Extract the [X, Y] coordinate from the center of the cell holding the provided text.  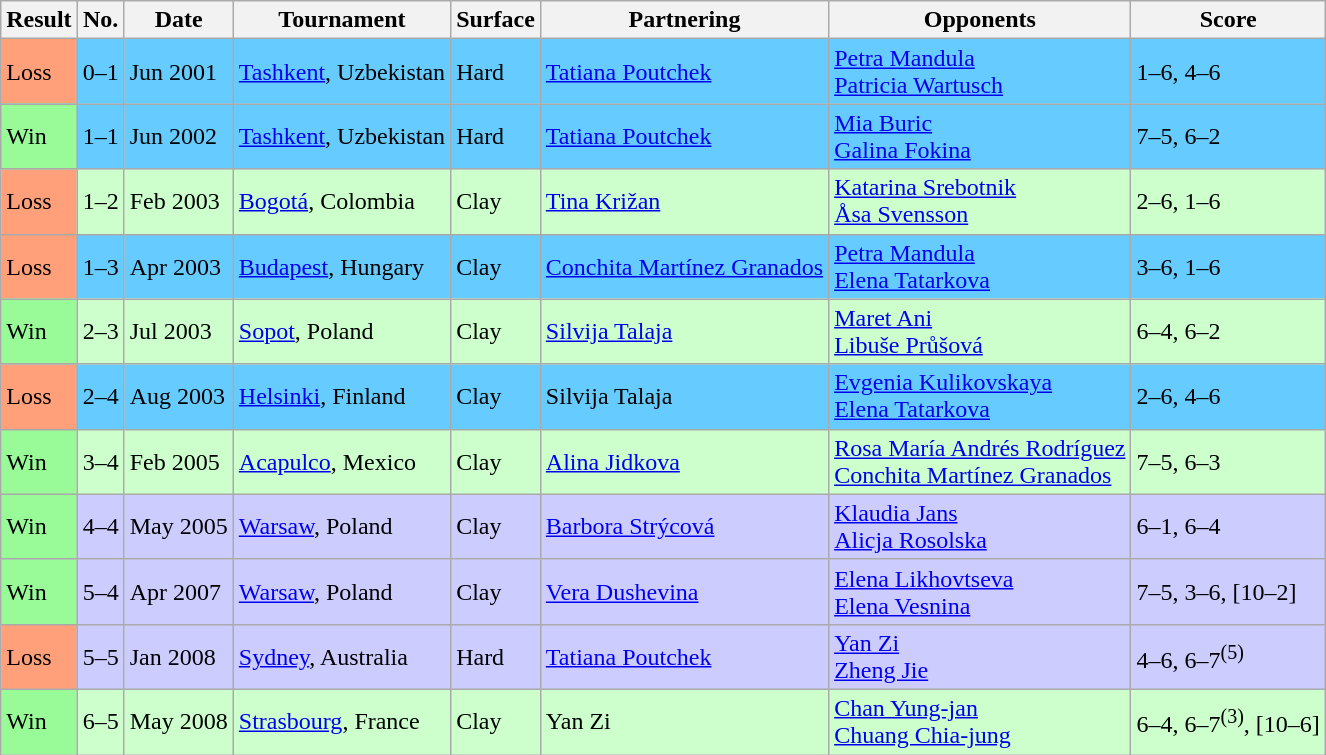
Maret Ani Libuše Průšová [980, 332]
Result [39, 20]
Barbora Strýcová [684, 526]
0–1 [100, 72]
Jun 2002 [178, 136]
Jul 2003 [178, 332]
Elena Likhovtseva Elena Vesnina [980, 592]
No. [100, 20]
Klaudia Jans Alicja Rosolska [980, 526]
Yan Zi [684, 722]
2–4 [100, 396]
Conchita Martínez Granados [684, 266]
Tournament [342, 20]
Katarina Srebotnik Åsa Svensson [980, 202]
Vera Dushevina [684, 592]
Sopot, Poland [342, 332]
Acapulco, Mexico [342, 462]
6–4, 6–2 [1228, 332]
1–6, 4–6 [1228, 72]
2–6, 1–6 [1228, 202]
Aug 2003 [178, 396]
4–4 [100, 526]
Feb 2003 [178, 202]
Petra Mandula Elena Tatarkova [980, 266]
7–5, 3–6, [10–2] [1228, 592]
7–5, 6–2 [1228, 136]
Surface [496, 20]
Score [1228, 20]
Opponents [980, 20]
4–6, 6–7(5) [1228, 656]
Jun 2001 [178, 72]
2–3 [100, 332]
Bogotá, Colombia [342, 202]
1–2 [100, 202]
Rosa María Andrés Rodríguez Conchita Martínez Granados [980, 462]
Jan 2008 [178, 656]
6–5 [100, 722]
Evgenia Kulikovskaya Elena Tatarkova [980, 396]
Budapest, Hungary [342, 266]
1–1 [100, 136]
Partnering [684, 20]
Yan Zi Zheng Jie [980, 656]
May 2005 [178, 526]
6–4, 6–7(3), [10–6] [1228, 722]
Strasbourg, France [342, 722]
Chan Yung-jan Chuang Chia-jung [980, 722]
Mia Buric Galina Fokina [980, 136]
Date [178, 20]
5–5 [100, 656]
3–4 [100, 462]
May 2008 [178, 722]
2–6, 4–6 [1228, 396]
Helsinki, Finland [342, 396]
Feb 2005 [178, 462]
5–4 [100, 592]
Apr 2003 [178, 266]
Sydney, Australia [342, 656]
6–1, 6–4 [1228, 526]
1–3 [100, 266]
Tina Križan [684, 202]
Alina Jidkova [684, 462]
3–6, 1–6 [1228, 266]
Petra Mandula Patricia Wartusch [980, 72]
Apr 2007 [178, 592]
7–5, 6–3 [1228, 462]
